Extract the (X, Y) coordinate from the center of the cell holding the provided text.  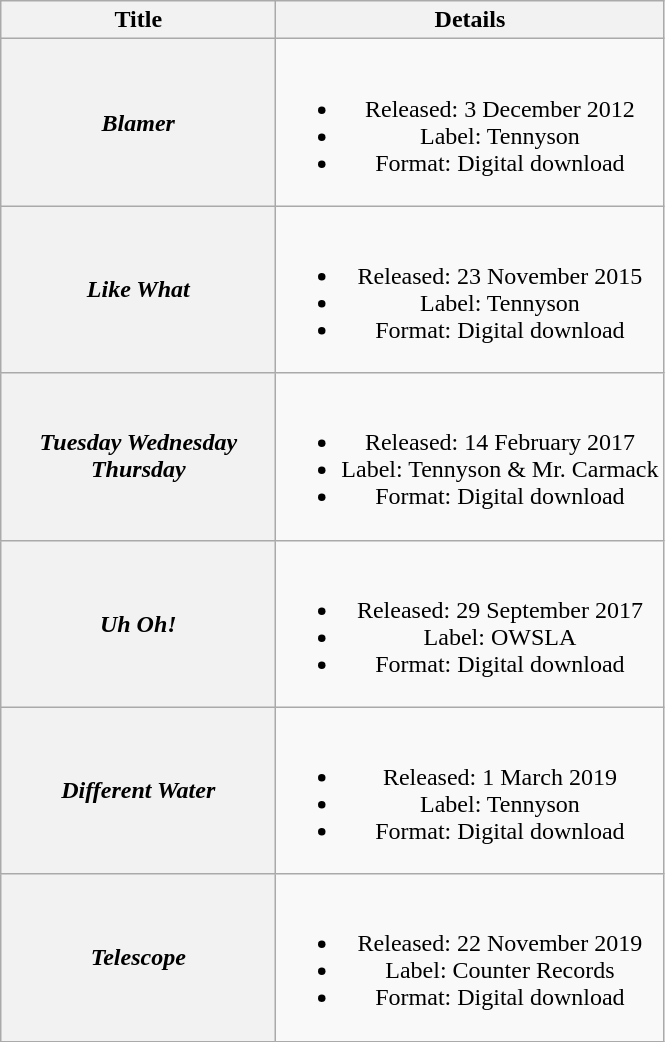
Uh Oh! (138, 624)
Blamer (138, 122)
Different Water (138, 790)
Title (138, 20)
Released: 29 September 2017Label: OWSLAFormat: Digital download (470, 624)
Tuesday Wednesday Thursday (138, 456)
Details (470, 20)
Like What (138, 290)
Released: 14 February 2017Label: Tennyson & Mr. CarmackFormat: Digital download (470, 456)
Telescope (138, 958)
Released: 22 November 2019Label: Counter RecordsFormat: Digital download (470, 958)
Released: 23 November 2015Label: TennysonFormat: Digital download (470, 290)
Released: 1 March 2019Label: TennysonFormat: Digital download (470, 790)
Released: 3 December 2012Label: TennysonFormat: Digital download (470, 122)
